Extract the [X, Y] coordinate from the center of the cell holding the provided text.  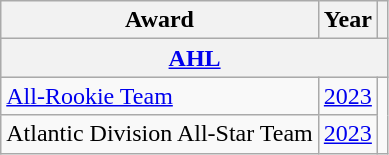
Atlantic Division All-Star Team [160, 134]
Award [160, 20]
All-Rookie Team [160, 96]
AHL [195, 58]
Year [348, 20]
